Scan for the cell matching the given text and deliver its [X, Y] coordinate at center. 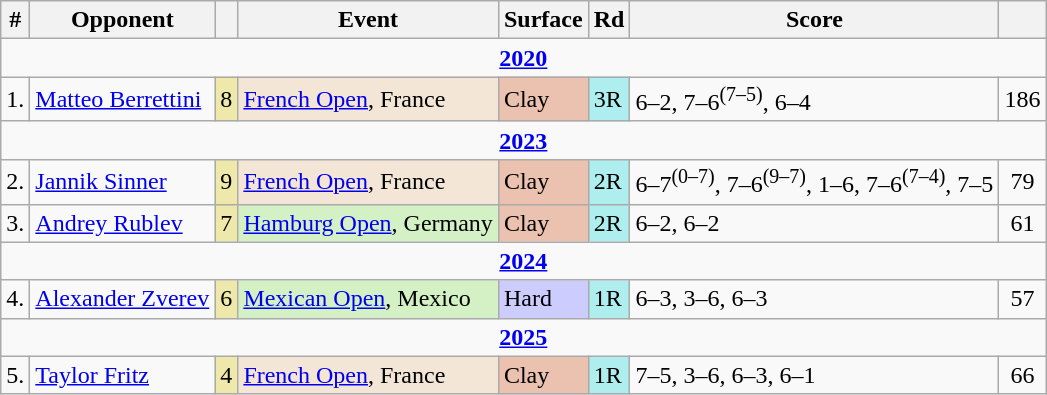
79 [1022, 182]
2023 [524, 140]
4 [226, 375]
61 [1022, 223]
Surface [543, 20]
57 [1022, 299]
2020 [524, 58]
Hamburg Open, Germany [368, 223]
6 [226, 299]
Score [814, 20]
2024 [524, 261]
Rd [609, 20]
Matteo Berrettini [122, 100]
Alexander Zverev [122, 299]
Mexican Open, Mexico [368, 299]
8 [226, 100]
9 [226, 182]
3. [16, 223]
186 [1022, 100]
Opponent [122, 20]
Hard [543, 299]
Event [368, 20]
4. [16, 299]
# [16, 20]
6–2, 7–6(7–5), 6–4 [814, 100]
66 [1022, 375]
7 [226, 223]
6–2, 6–2 [814, 223]
3R [609, 100]
Andrey Rublev [122, 223]
6–3, 3–6, 6–3 [814, 299]
2. [16, 182]
7–5, 3–6, 6–3, 6–1 [814, 375]
Jannik Sinner [122, 182]
6–7(0–7), 7–6(9–7), 1–6, 7–6(7–4), 7–5 [814, 182]
5. [16, 375]
1. [16, 100]
Taylor Fritz [122, 375]
2025 [524, 337]
